Capture the cell that displays the provided text and extract its (X, Y) central coordinate. 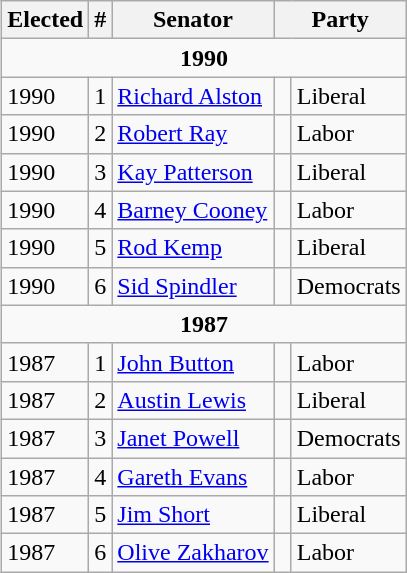
Gareth Evans (193, 477)
Janet Powell (193, 438)
Sid Spindler (193, 286)
Olive Zakharov (193, 553)
Senator (193, 20)
Elected (46, 20)
Barney Cooney (193, 210)
Party (340, 20)
Kay Patterson (193, 172)
# (100, 20)
Robert Ray (193, 134)
Richard Alston (193, 96)
Rod Kemp (193, 248)
Jim Short (193, 515)
John Button (193, 362)
Austin Lewis (193, 400)
